For the text-containing cell, return its midpoint in (x, y) coordinate format. 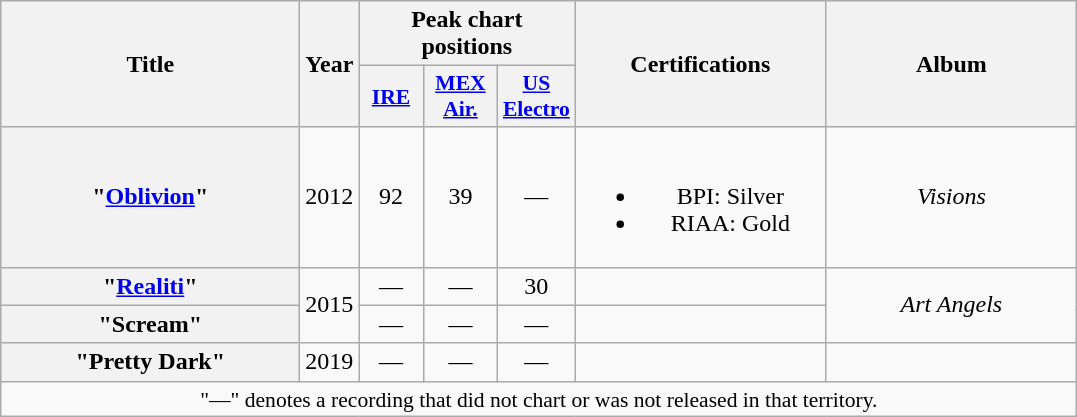
Year (330, 64)
Art Angels (952, 305)
Album (952, 64)
BPI: SilverRIAA: Gold (700, 197)
IRE (391, 96)
MEXAir. (460, 96)
Visions (952, 197)
2012 (330, 197)
"Realiti" (150, 286)
"Pretty Dark" (150, 362)
"Scream" (150, 324)
2015 (330, 305)
39 (460, 197)
USElectro (536, 96)
Title (150, 64)
Certifications (700, 64)
92 (391, 197)
"—" denotes a recording that did not chart or was not released in that territory. (539, 399)
30 (536, 286)
Peak chart positions (467, 34)
2019 (330, 362)
"Oblivion" (150, 197)
